Pinpoint the cell where the given text exists, returning its (X, Y) midpoint coordinate. 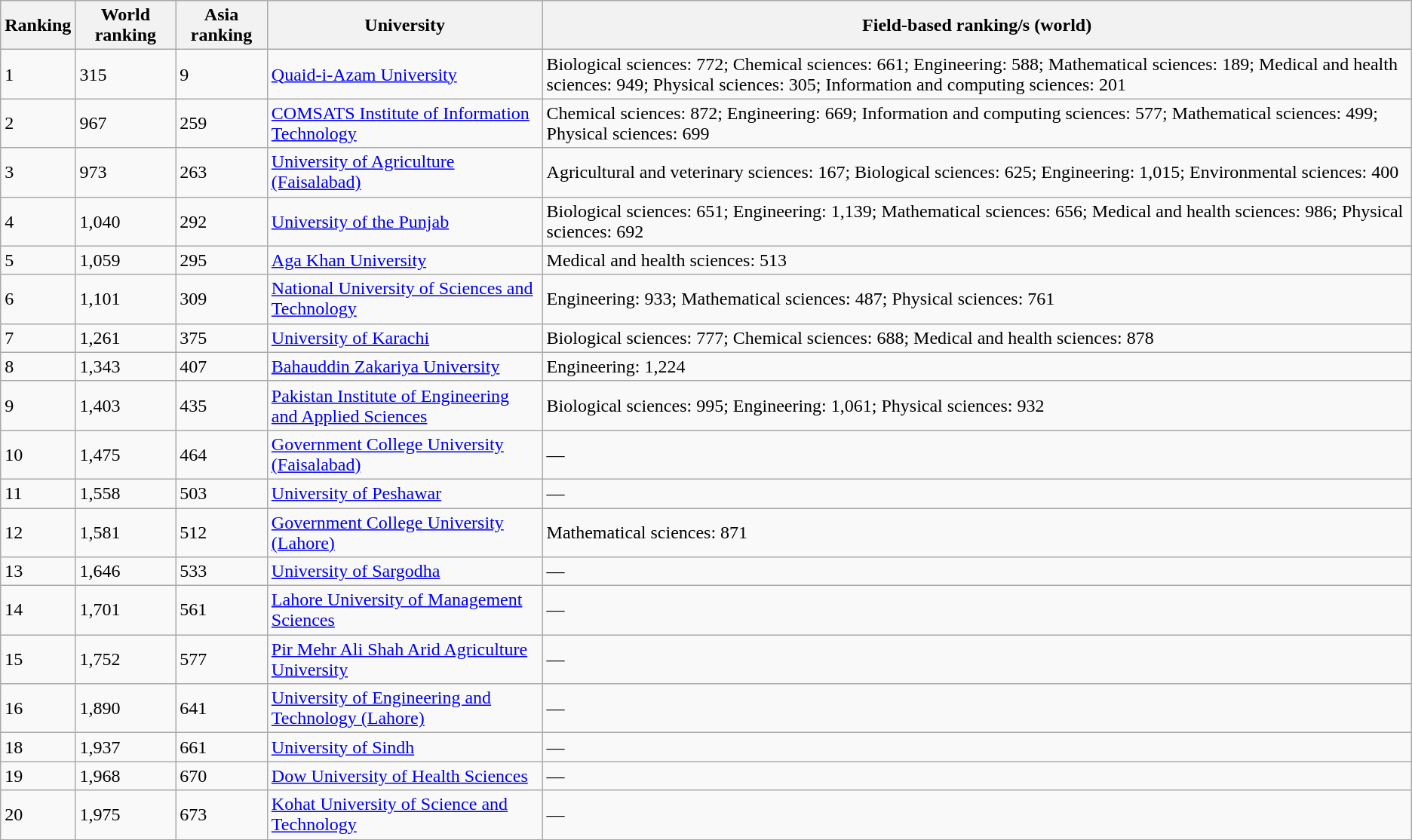
University of Peshawar (404, 493)
1,343 (125, 366)
375 (222, 338)
292 (222, 222)
673 (222, 814)
407 (222, 366)
Engineering: 933; Mathematical sciences: 487; Physical sciences: 761 (977, 299)
Medical and health sciences: 513 (977, 260)
1,890 (125, 709)
Biological sciences: 995; Engineering: 1,061; Physical sciences: 932 (977, 406)
661 (222, 747)
15 (38, 659)
11 (38, 493)
533 (222, 572)
Biological sciences: 777; Chemical sciences: 688; Medical and health sciences: 878 (977, 338)
1,646 (125, 572)
5 (38, 260)
Chemical sciences: 872; Engineering: 669; Information and computing sciences: 577; Mathematical sciences: 499; Physical sciences: 699 (977, 124)
309 (222, 299)
Pakistan Institute of Engineering and Applied Sciences (404, 406)
670 (222, 776)
435 (222, 406)
512 (222, 532)
University of the Punjab (404, 222)
Agricultural and veterinary sciences: 167; Biological sciences: 625; Engineering: 1,015; Environmental sciences: 400 (977, 172)
1,581 (125, 532)
Quaid-i-Azam University (404, 74)
18 (38, 747)
259 (222, 124)
1,937 (125, 747)
4 (38, 222)
1,701 (125, 611)
Kohat University of Science and Technology (404, 814)
503 (222, 493)
16 (38, 709)
13 (38, 572)
Ranking (38, 26)
14 (38, 611)
Field-based ranking/s (world) (977, 26)
19 (38, 776)
641 (222, 709)
1 (38, 74)
8 (38, 366)
University of Engineering and Technology (Lahore) (404, 709)
1,261 (125, 338)
1,040 (125, 222)
973 (125, 172)
6 (38, 299)
263 (222, 172)
Mathematical sciences: 871 (977, 532)
Biological sciences: 651; Engineering: 1,139; Mathematical sciences: 656; Medical and health sciences: 986; Physical sciences: 692 (977, 222)
Asia ranking (222, 26)
Government College University (Lahore) (404, 532)
Engineering: 1,224 (977, 366)
10 (38, 454)
20 (38, 814)
1,558 (125, 493)
1,059 (125, 260)
Dow University of Health Sciences (404, 776)
1,101 (125, 299)
University of Karachi (404, 338)
1,975 (125, 814)
World ranking (125, 26)
3 (38, 172)
315 (125, 74)
Pir Mehr Ali Shah Arid Agriculture University (404, 659)
Bahauddin Zakariya University (404, 366)
2 (38, 124)
Lahore University of Management Sciences (404, 611)
Aga Khan University (404, 260)
464 (222, 454)
University of Sindh (404, 747)
1,968 (125, 776)
7 (38, 338)
Government College University (Faisalabad) (404, 454)
University (404, 26)
COMSATS Institute of Information Technology (404, 124)
1,475 (125, 454)
967 (125, 124)
University of Sargodha (404, 572)
1,403 (125, 406)
295 (222, 260)
577 (222, 659)
561 (222, 611)
12 (38, 532)
1,752 (125, 659)
National University of Sciences and Technology (404, 299)
University of Agriculture (Faisalabad) (404, 172)
